Identify which cell holds the provided text, then report its (X, Y) central coordinate. 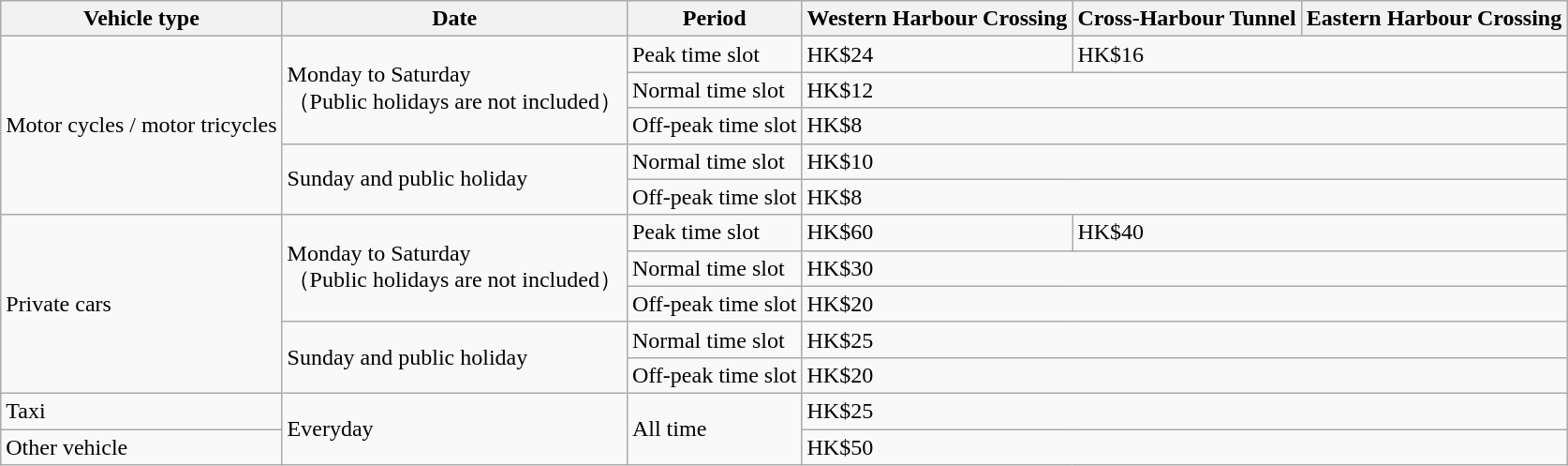
Motor cycles / motor tricycles (141, 126)
HK$50 (1184, 447)
HK$30 (1184, 268)
Vehicle type (141, 19)
Period (714, 19)
Taxi (141, 411)
Date (454, 19)
Other vehicle (141, 447)
HK$60 (937, 233)
Cross-Harbour Tunnel (1187, 19)
Western Harbour Crossing (937, 19)
All time (714, 428)
Eastern Harbour Crossing (1434, 19)
Everyday (454, 428)
HK$24 (937, 54)
HK$12 (1184, 90)
HK$16 (1320, 54)
HK$40 (1320, 233)
HK$10 (1184, 161)
Private cars (141, 304)
